From the cell containing the given text, extract its center point as (x, y) coordinate. 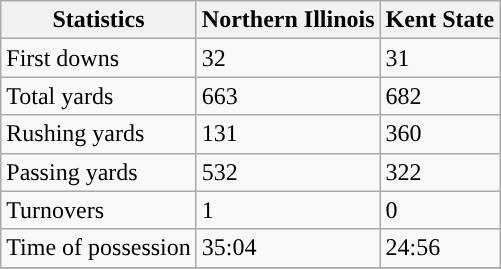
24:56 (440, 248)
1 (288, 210)
Turnovers (99, 210)
Kent State (440, 20)
Rushing yards (99, 134)
Total yards (99, 96)
360 (440, 134)
31 (440, 58)
Statistics (99, 20)
682 (440, 96)
532 (288, 172)
Time of possession (99, 248)
32 (288, 58)
Northern Illinois (288, 20)
131 (288, 134)
322 (440, 172)
663 (288, 96)
0 (440, 210)
Passing yards (99, 172)
First downs (99, 58)
35:04 (288, 248)
